Scan for the cell matching the given text and deliver its (X, Y) coordinate at center. 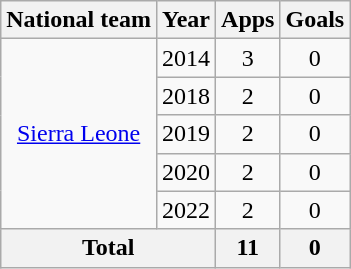
2018 (186, 96)
2014 (186, 58)
11 (248, 248)
Year (186, 20)
Total (108, 248)
Sierra Leone (79, 134)
2019 (186, 134)
3 (248, 58)
2022 (186, 210)
Apps (248, 20)
National team (79, 20)
Goals (315, 20)
2020 (186, 172)
